Locate the cell with the specified text and output its [X, Y] center coordinate. 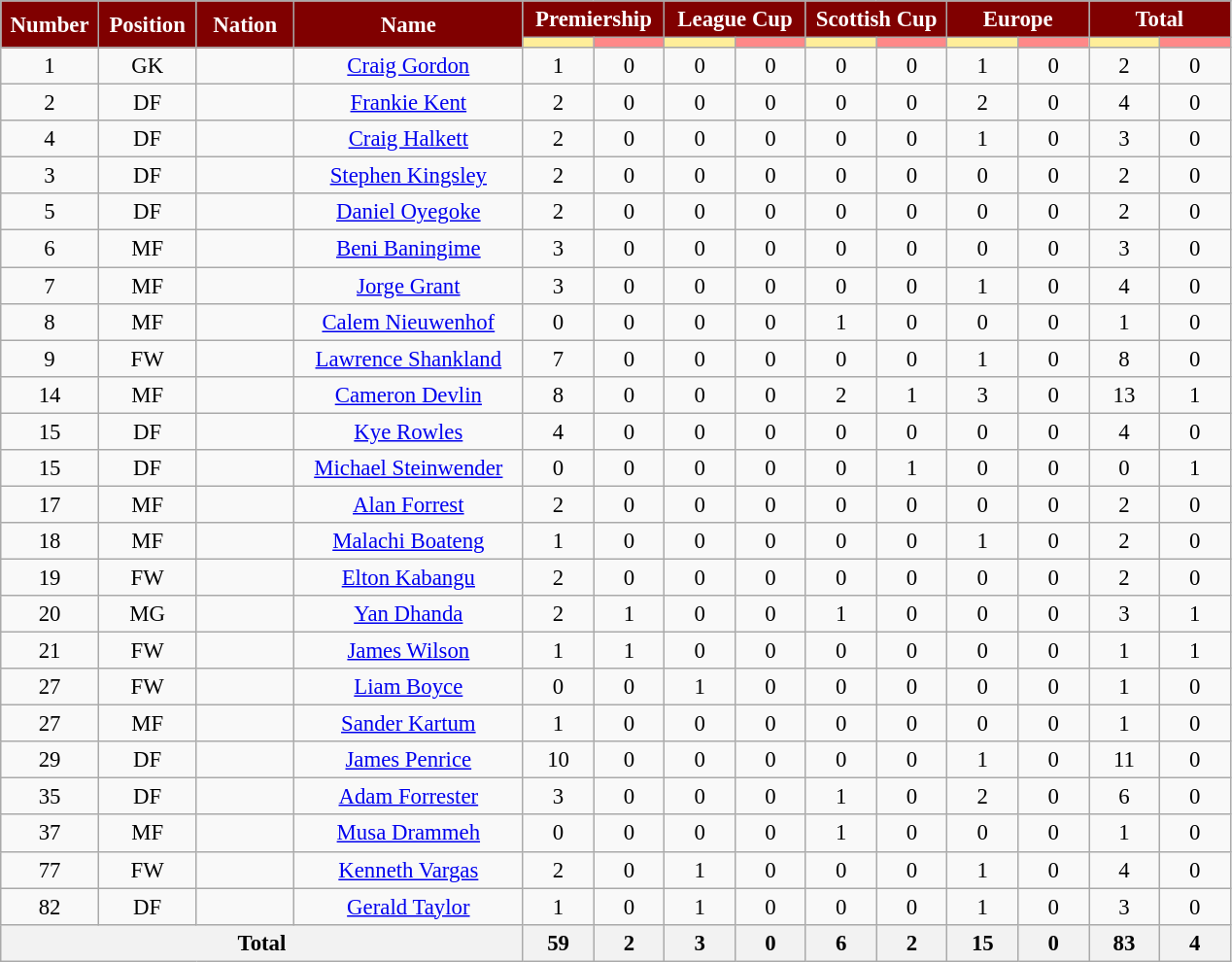
Number [51, 24]
Jorge Grant [409, 286]
59 [558, 943]
29 [51, 760]
Lawrence Shankland [409, 359]
17 [51, 504]
19 [51, 577]
Scottish Cup [876, 19]
Beni Baningime [409, 249]
Daniel Oyegoke [409, 213]
83 [1123, 943]
Alan Forrest [409, 504]
Stephen Kingsley [409, 176]
GK [148, 66]
77 [51, 870]
5 [51, 213]
Europe [1018, 19]
Sander Kartum [409, 724]
13 [1123, 395]
18 [51, 541]
21 [51, 651]
Cameron Devlin [409, 395]
James Penrice [409, 760]
Craig Halkett [409, 139]
Nation [245, 24]
Musa Drammeh [409, 834]
10 [558, 760]
Calem Nieuwenhof [409, 322]
Gerald Taylor [409, 907]
9 [51, 359]
MG [148, 614]
Name [409, 24]
14 [51, 395]
Yan Dhanda [409, 614]
Adam Forrester [409, 797]
Frankie Kent [409, 103]
Craig Gordon [409, 66]
35 [51, 797]
Position [148, 24]
League Cup [736, 19]
Elton Kabangu [409, 577]
Liam Boyce [409, 687]
11 [1123, 760]
Premiership [594, 19]
Kye Rowles [409, 431]
James Wilson [409, 651]
Michael Steinwender [409, 468]
Kenneth Vargas [409, 870]
37 [51, 834]
20 [51, 614]
Malachi Boateng [409, 541]
82 [51, 907]
